Extract the (x, y) coordinate from the center of the cell holding the provided text.  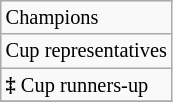
Cup representatives (86, 51)
Champions (86, 17)
‡ Cup runners-up (86, 85)
